Scan for the cell matching the given text and deliver its [X, Y] coordinate at center. 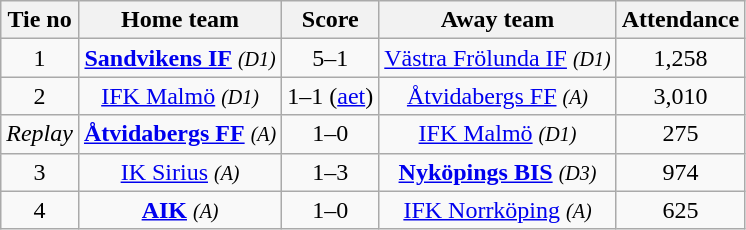
275 [680, 134]
Västra Frölunda IF (D1) [498, 58]
AIK (A) [180, 210]
Replay [40, 134]
Away team [498, 20]
2 [40, 96]
974 [680, 172]
5–1 [330, 58]
Attendance [680, 20]
Sandvikens IF (D1) [180, 58]
1 [40, 58]
3 [40, 172]
625 [680, 210]
Tie no [40, 20]
1–1 (aet) [330, 96]
Home team [180, 20]
1,258 [680, 58]
3,010 [680, 96]
4 [40, 210]
Nyköpings BIS (D3) [498, 172]
IK Sirius (A) [180, 172]
1–3 [330, 172]
IFK Norrköping (A) [498, 210]
Score [330, 20]
